Scan for the cell matching the given text and deliver its [x, y] coordinate at center. 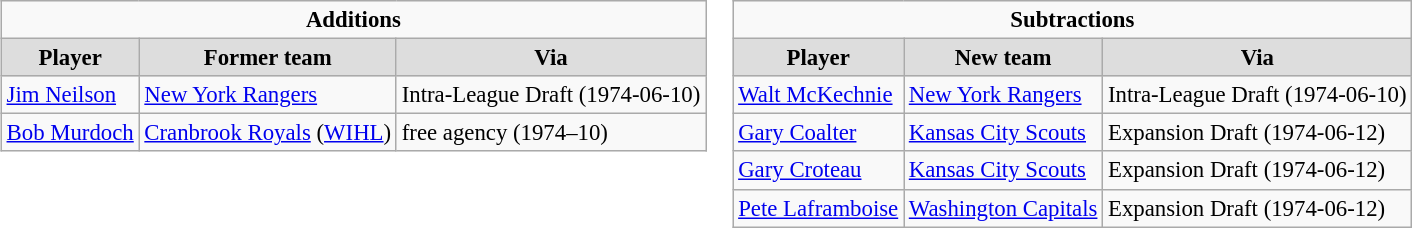
Washington Capitals [1004, 208]
Subtractions [1072, 20]
Cranbrook Royals (WIHL) [268, 133]
Gary Croteau [818, 170]
Walt McKechnie [818, 95]
Jim Neilson [70, 95]
Pete Laframboise [818, 208]
free agency (1974–10) [550, 133]
New team [1004, 58]
Gary Coalter [818, 133]
Bob Murdoch [70, 133]
Former team [268, 58]
Additions [353, 20]
